Identify which cell holds the provided text, then report its [x, y] central coordinate. 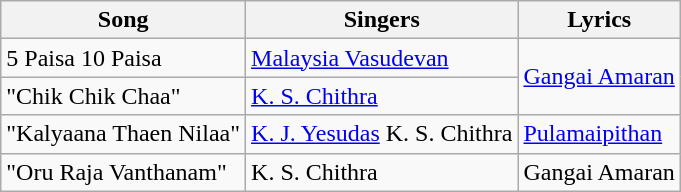
"Chik Chik Chaa" [124, 96]
Malaysia Vasudevan [382, 58]
5 Paisa 10 Paisa [124, 58]
Singers [382, 20]
K. J. Yesudas K. S. Chithra [382, 134]
Lyrics [599, 20]
"Oru Raja Vanthanam" [124, 172]
Pulamaipithan [599, 134]
"Kalyaana Thaen Nilaa" [124, 134]
Song [124, 20]
